For the text-containing cell, return its midpoint in (x, y) coordinate format. 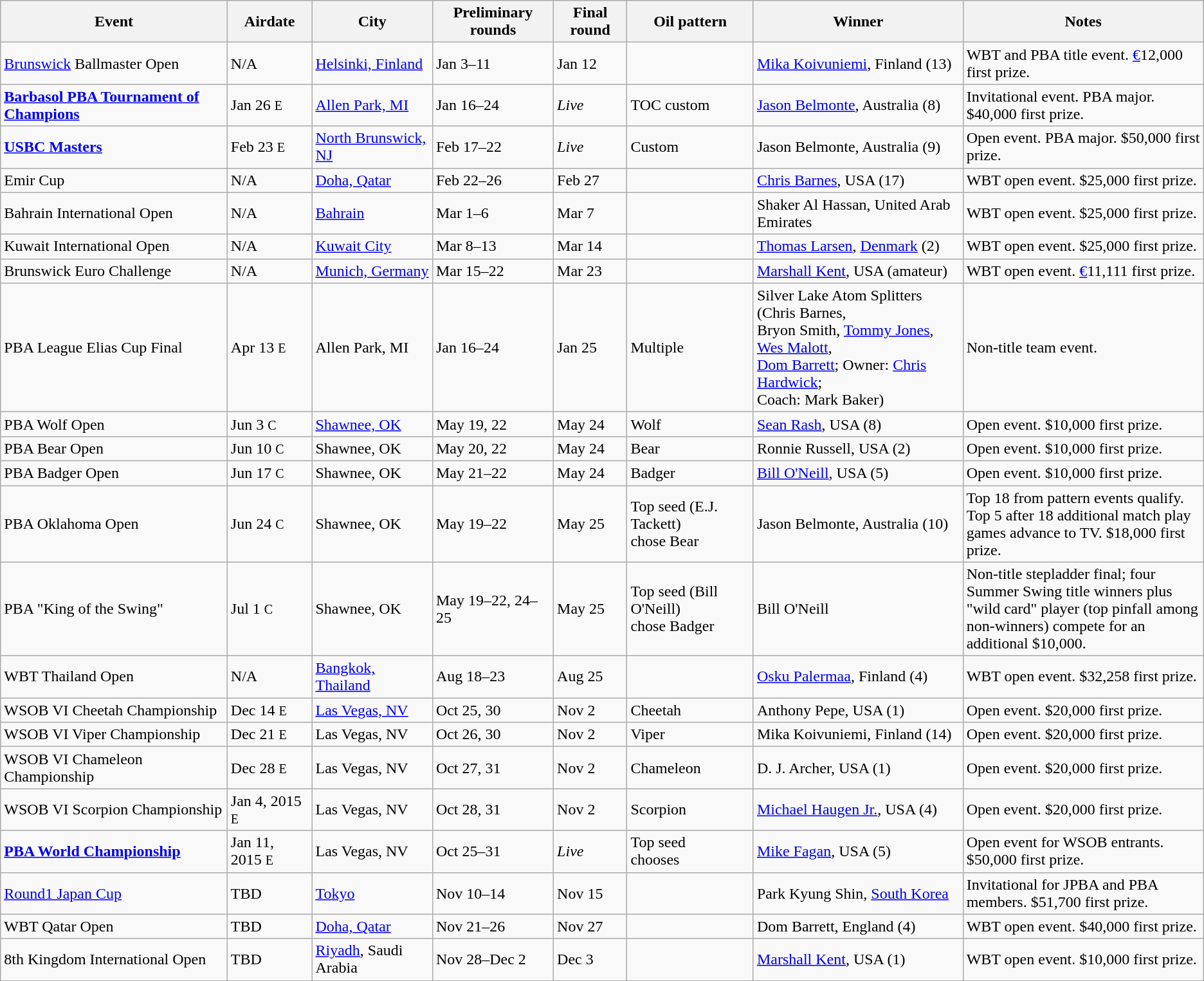
Wolf (690, 424)
Osku Palermaa, Finland (4) (858, 677)
WSOB VI Scorpion Championship (114, 809)
USBC Masters (114, 147)
Dec 21 E (269, 735)
Nov 15 (590, 893)
Mar 14 (590, 246)
Ronnie Russell, USA (2) (858, 448)
Thomas Larsen, Denmark (2) (858, 246)
Chameleon (690, 768)
Bahrain (372, 214)
Viper (690, 735)
Final round (590, 22)
8th Kingdom International Open (114, 960)
Top seedchooses (690, 852)
Aug 18–23 (493, 677)
Dec 28 E (269, 768)
Open event. PBA major. $50,000 first prize. (1083, 147)
May 19, 22 (493, 424)
Jun 3 C (269, 424)
Open event for WSOB entrants. $50,000 first prize. (1083, 852)
Jan 3–11 (493, 63)
WBT open event. $32,258 first prize. (1083, 677)
Jason Belmonte, Australia (8) (858, 105)
D. J. Archer, USA (1) (858, 768)
Jan 25 (590, 347)
PBA League Elias Cup Final (114, 347)
Barbasol PBA Tournament of Champions (114, 105)
Jason Belmonte, Australia (9) (858, 147)
Jun 10 C (269, 448)
May 20, 22 (493, 448)
Brunswick Ballmaster Open (114, 63)
Kuwait City (372, 246)
Custom (690, 147)
Bill O'Neill (858, 609)
Mar 15–22 (493, 271)
WBT Qatar Open (114, 926)
Mike Fagan, USA (5) (858, 852)
PBA Oklahoma Open (114, 524)
Feb 22–26 (493, 180)
Helsinki, Finland (372, 63)
City (372, 22)
Scorpion (690, 809)
Oct 25, 30 (493, 710)
Oct 28, 31 (493, 809)
WBT and PBA title event. €12,000 first prize. (1083, 63)
Top seed (E.J. Tackett)chose Bear (690, 524)
Nov 21–26 (493, 926)
Dec 3 (590, 960)
Tokyo (372, 893)
Mar 8–13 (493, 246)
Aug 25 (590, 677)
Oct 25–31 (493, 852)
Jan 4, 2015 E (269, 809)
Top 18 from pattern events qualify. Top 5 after 18 additional match play games advance to TV. $18,000 first prize. (1083, 524)
Bahrain International Open (114, 214)
Kuwait International Open (114, 246)
Nov 10–14 (493, 893)
Airdate (269, 22)
Invitational for JPBA and PBA members. $51,700 first prize. (1083, 893)
Event (114, 22)
WBT open event. $10,000 first prize. (1083, 960)
Apr 13 E (269, 347)
Shaker Al Hassan, United Arab Emirates (858, 214)
Jan 11, 2015 E (269, 852)
Dom Barrett, England (4) (858, 926)
WSOB VI Cheetah Championship (114, 710)
Oct 26, 30 (493, 735)
May 19–22 (493, 524)
Silver Lake Atom Splitters (Chris Barnes,Bryon Smith, Tommy Jones, Wes Malott,Dom Barrett; Owner: Chris Hardwick; Coach: Mark Baker) (858, 347)
Cheetah (690, 710)
Multiple (690, 347)
Round1 Japan Cup (114, 893)
Jun 24 C (269, 524)
PBA "King of the Swing" (114, 609)
PBA Badger Open (114, 473)
Dec 14 E (269, 710)
Feb 27 (590, 180)
WSOB VI Chameleon Championship (114, 768)
North Brunswick, NJ (372, 147)
Feb 23 E (269, 147)
PBA Bear Open (114, 448)
May 19–22, 24–25 (493, 609)
Mar 7 (590, 214)
Oct 27, 31 (493, 768)
Michael Haugen Jr., USA (4) (858, 809)
Mika Koivuniemi, Finland (14) (858, 735)
Munich, Germany (372, 271)
Top seed (Bill O'Neill)chose Badger (690, 609)
TOC custom (690, 105)
Invitational event. PBA major. $40,000 first prize. (1083, 105)
WBT Thailand Open (114, 677)
PBA World Championship (114, 852)
WBT open event. €11,111 first prize. (1083, 271)
Riyadh, Saudi Arabia (372, 960)
Sean Rash, USA (8) (858, 424)
Winner (858, 22)
Feb 17–22 (493, 147)
Mar 1–6 (493, 214)
Emir Cup (114, 180)
Chris Barnes, USA (17) (858, 180)
Non-title team event. (1083, 347)
Mar 23 (590, 271)
Jul 1 C (269, 609)
Marshall Kent, USA (1) (858, 960)
PBA Wolf Open (114, 424)
Bangkok, Thailand (372, 677)
Oil pattern (690, 22)
Preliminary rounds (493, 22)
Bear (690, 448)
Bill O'Neill, USA (5) (858, 473)
Park Kyung Shin, South Korea (858, 893)
Nov 27 (590, 926)
WBT open event. $40,000 first prize. (1083, 926)
Jan 12 (590, 63)
Nov 28–Dec 2 (493, 960)
May 21–22 (493, 473)
WSOB VI Viper Championship (114, 735)
Marshall Kent, USA (amateur) (858, 271)
Jan 26 E (269, 105)
Notes (1083, 22)
Jun 17 C (269, 473)
Jason Belmonte, Australia (10) (858, 524)
Brunswick Euro Challenge (114, 271)
Mika Koivuniemi, Finland (13) (858, 63)
Anthony Pepe, USA (1) (858, 710)
Badger (690, 473)
